Output the (X, Y) coordinate of the center of the cell containing the given text.  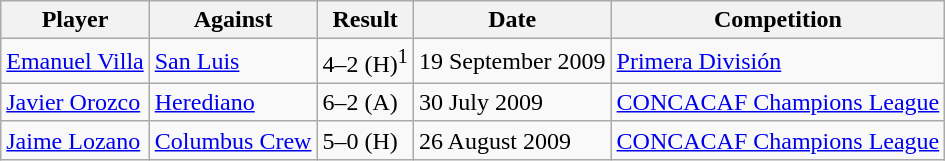
San Luis (233, 62)
Result (365, 20)
Javier Orozco (75, 102)
Emanuel Villa (75, 62)
19 September 2009 (512, 62)
26 August 2009 (512, 140)
Herediano (233, 102)
5–0 (H) (365, 140)
Jaime Lozano (75, 140)
Competition (778, 20)
30 July 2009 (512, 102)
Columbus Crew (233, 140)
Against (233, 20)
Primera División (778, 62)
Date (512, 20)
Player (75, 20)
6–2 (A) (365, 102)
4–2 (H)1 (365, 62)
